Capture the cell that displays the provided text and extract its [x, y] central coordinate. 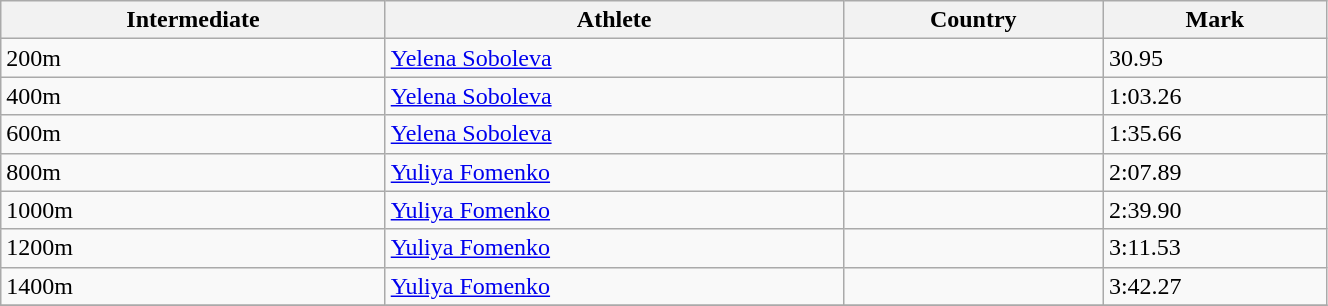
1:35.66 [1214, 134]
400m [193, 96]
800m [193, 172]
3:42.27 [1214, 286]
200m [193, 58]
1200m [193, 248]
1400m [193, 286]
Intermediate [193, 20]
30.95 [1214, 58]
1:03.26 [1214, 96]
Mark [1214, 20]
Athlete [614, 20]
2:39.90 [1214, 210]
2:07.89 [1214, 172]
Country [973, 20]
600m [193, 134]
3:11.53 [1214, 248]
1000m [193, 210]
